Return (X, Y) of the center of cell containing provided text 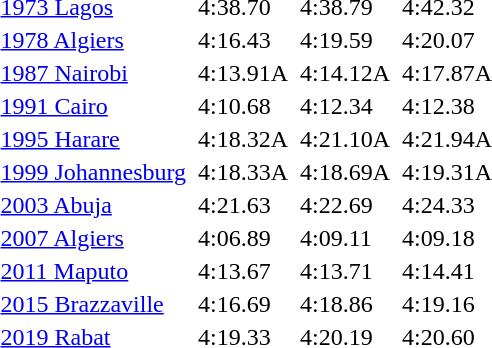
4:22.69 (346, 205)
4:18.69A (346, 172)
4:16.43 (244, 40)
4:16.69 (244, 304)
4:13.67 (244, 271)
4:18.32A (244, 139)
4:13.91A (244, 73)
4:19.59 (346, 40)
4:18.33A (244, 172)
4:09.11 (346, 238)
4:14.12A (346, 73)
4:21.10A (346, 139)
4:12.34 (346, 106)
4:06.89 (244, 238)
4:18.86 (346, 304)
4:13.71 (346, 271)
4:21.63 (244, 205)
4:10.68 (244, 106)
